Output the (x, y) coordinate of the center of the cell containing the given text.  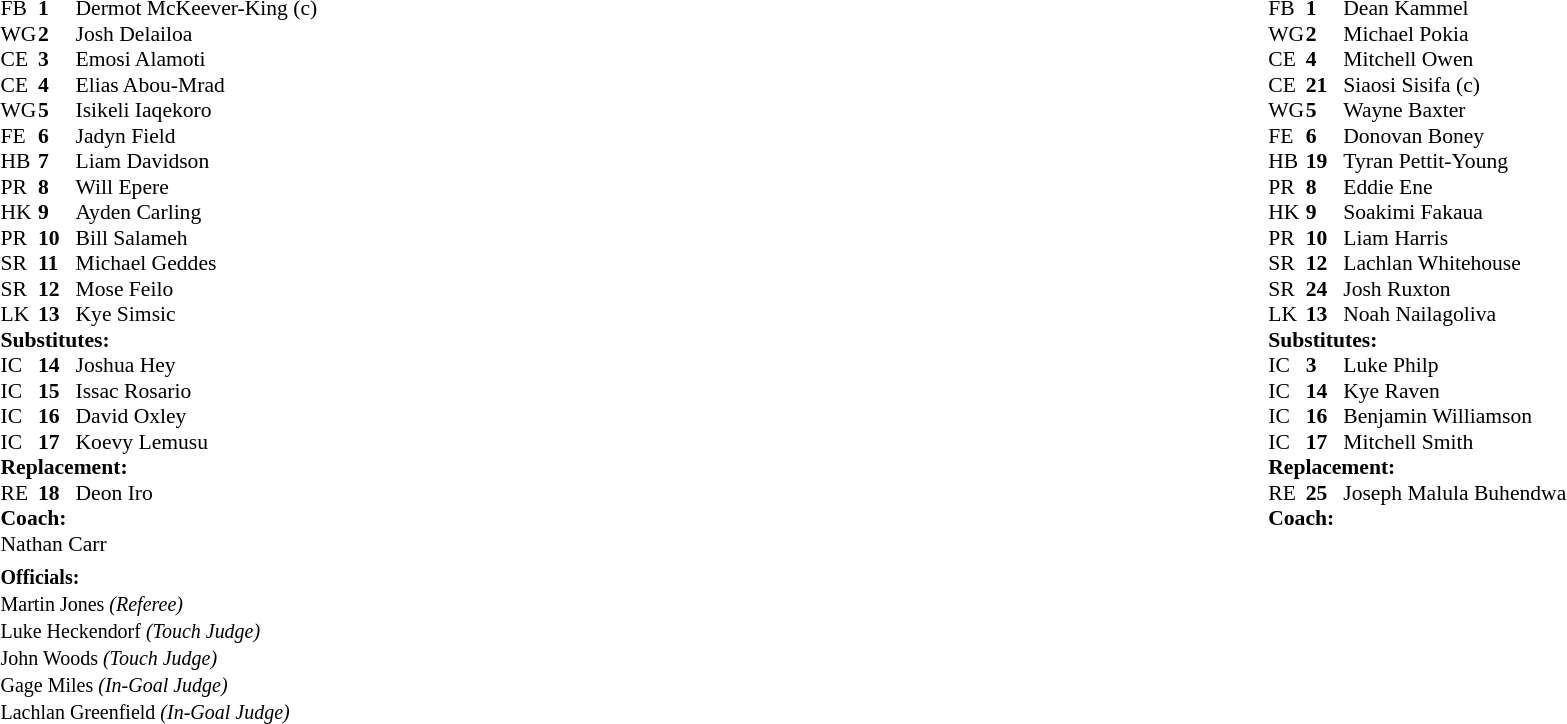
Mitchell Owen (1454, 59)
Will Epere (197, 187)
Nathan Carr (158, 544)
Siaosi Sisifa (c) (1454, 85)
Jadyn Field (197, 136)
Deon Iro (197, 493)
15 (57, 391)
Josh Ruxton (1454, 289)
Emosi Alamoti (197, 59)
Liam Davidson (197, 161)
Michael Geddes (197, 263)
Issac Rosario (197, 391)
11 (57, 263)
Wayne Baxter (1454, 111)
Tyran Pettit-Young (1454, 161)
Joshua Hey (197, 365)
21 (1325, 85)
Mose Feilo (197, 289)
Elias Abou-Mrad (197, 85)
Donovan Boney (1454, 136)
David Oxley (197, 417)
Kye Simsic (197, 315)
Isikeli Iaqekoro (197, 111)
Joseph Malula Buhendwa (1454, 493)
Michael Pokia (1454, 34)
Koevy Lemusu (197, 442)
7 (57, 161)
Lachlan Whitehouse (1454, 263)
Eddie Ene (1454, 187)
25 (1325, 493)
Benjamin Williamson (1454, 417)
Luke Philp (1454, 365)
Liam Harris (1454, 238)
24 (1325, 289)
Mitchell Smith (1454, 442)
Ayden Carling (197, 213)
18 (57, 493)
Josh Delailoa (197, 34)
Bill Salameh (197, 238)
Kye Raven (1454, 391)
19 (1325, 161)
Soakimi Fakaua (1454, 213)
Noah Nailagoliva (1454, 315)
